Determine the [x, y] coordinate at the center of the cell enclosing the given text.  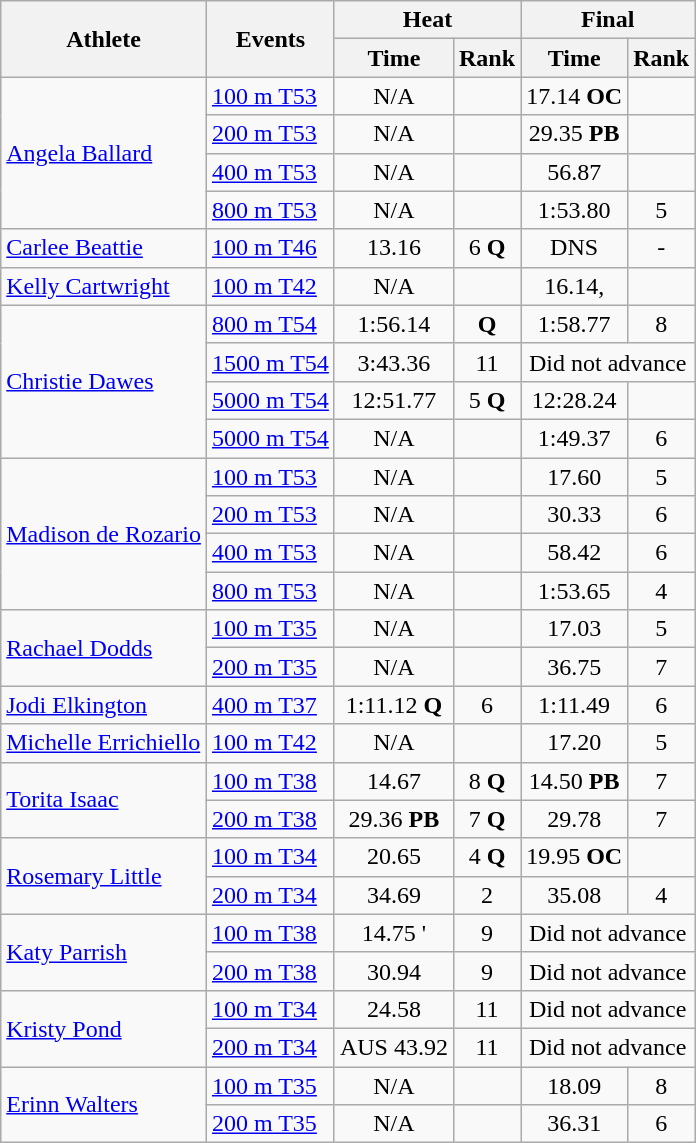
29.36 PB [394, 819]
Kelly Cartwright [104, 286]
1:58.77 [574, 324]
17.03 [574, 629]
13.16 [394, 248]
800 m T54 [270, 324]
29.35 PB [574, 134]
Carlee Beattie [104, 248]
3:43.36 [394, 362]
AUS 43.92 [394, 1047]
16.14, [574, 286]
2 [486, 895]
14.50 PB [574, 781]
Rosemary Little [104, 876]
1:56.14 [394, 324]
18.09 [574, 1085]
14.75 ' [394, 933]
Q [486, 324]
Events [270, 39]
1:49.37 [574, 438]
20.65 [394, 857]
1500 m T54 [270, 362]
36.31 [574, 1124]
Athlete [104, 39]
Rachael Dodds [104, 648]
1:11.49 [574, 705]
19.95 OC [574, 857]
24.58 [394, 1009]
5 Q [486, 400]
- [662, 248]
400 m T37 [270, 705]
12:28.24 [574, 400]
Heat [427, 20]
58.42 [574, 553]
Katy Parrish [104, 952]
36.75 [574, 667]
8 Q [486, 781]
12:51.77 [394, 400]
35.08 [574, 895]
1:53.80 [574, 210]
Jodi Elkington [104, 705]
6 Q [486, 248]
Erinn Walters [104, 1104]
Kristy Pond [104, 1028]
Torita Isaac [104, 800]
7 Q [486, 819]
56.87 [574, 172]
Angela Ballard [104, 153]
17.60 [574, 477]
Christie Dawes [104, 381]
4 Q [486, 857]
Final [608, 20]
100 m T46 [270, 248]
17.14 OC [574, 96]
29.78 [574, 819]
Michelle Errichiello [104, 743]
1:11.12 Q [394, 705]
14.67 [394, 781]
Madison de Rozario [104, 534]
DNS [574, 248]
17.20 [574, 743]
30.33 [574, 515]
1:53.65 [574, 591]
34.69 [394, 895]
30.94 [394, 971]
